Scan for the cell matching the given text and deliver its (X, Y) coordinate at center. 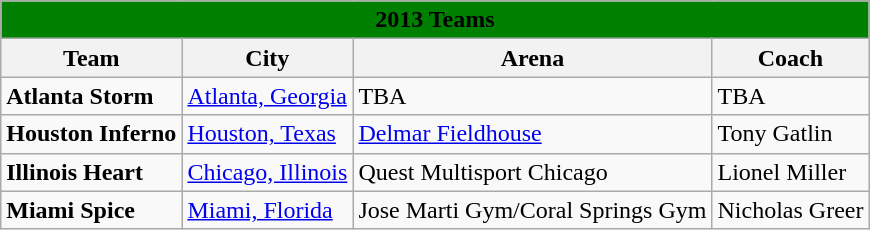
Atlanta, Georgia (268, 96)
Team (92, 58)
Coach (790, 58)
Nicholas Greer (790, 210)
Tony Gatlin (790, 134)
City (268, 58)
Houston, Texas (268, 134)
Atlanta Storm (92, 96)
Illinois Heart (92, 172)
Miami, Florida (268, 210)
2013 Teams (435, 20)
Lionel Miller (790, 172)
Quest Multisport Chicago (532, 172)
Jose Marti Gym/Coral Springs Gym (532, 210)
Arena (532, 58)
Chicago, Illinois (268, 172)
Houston Inferno (92, 134)
Delmar Fieldhouse (532, 134)
Miami Spice (92, 210)
